Pinpoint the cell where the given text exists, returning its [x, y] midpoint coordinate. 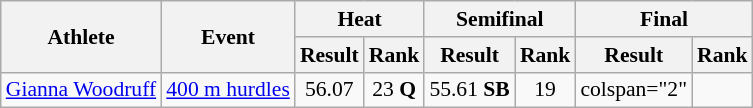
55.61 SB [470, 90]
23 Q [394, 90]
Semifinal [500, 19]
Gianna Woodruff [81, 90]
19 [546, 90]
56.07 [330, 90]
Final [664, 19]
400 m hurdles [228, 90]
colspan="2" [634, 90]
Event [228, 36]
Athlete [81, 36]
Heat [360, 19]
